Detect which cell encompasses the target text, then output its (X, Y) center coordinate. 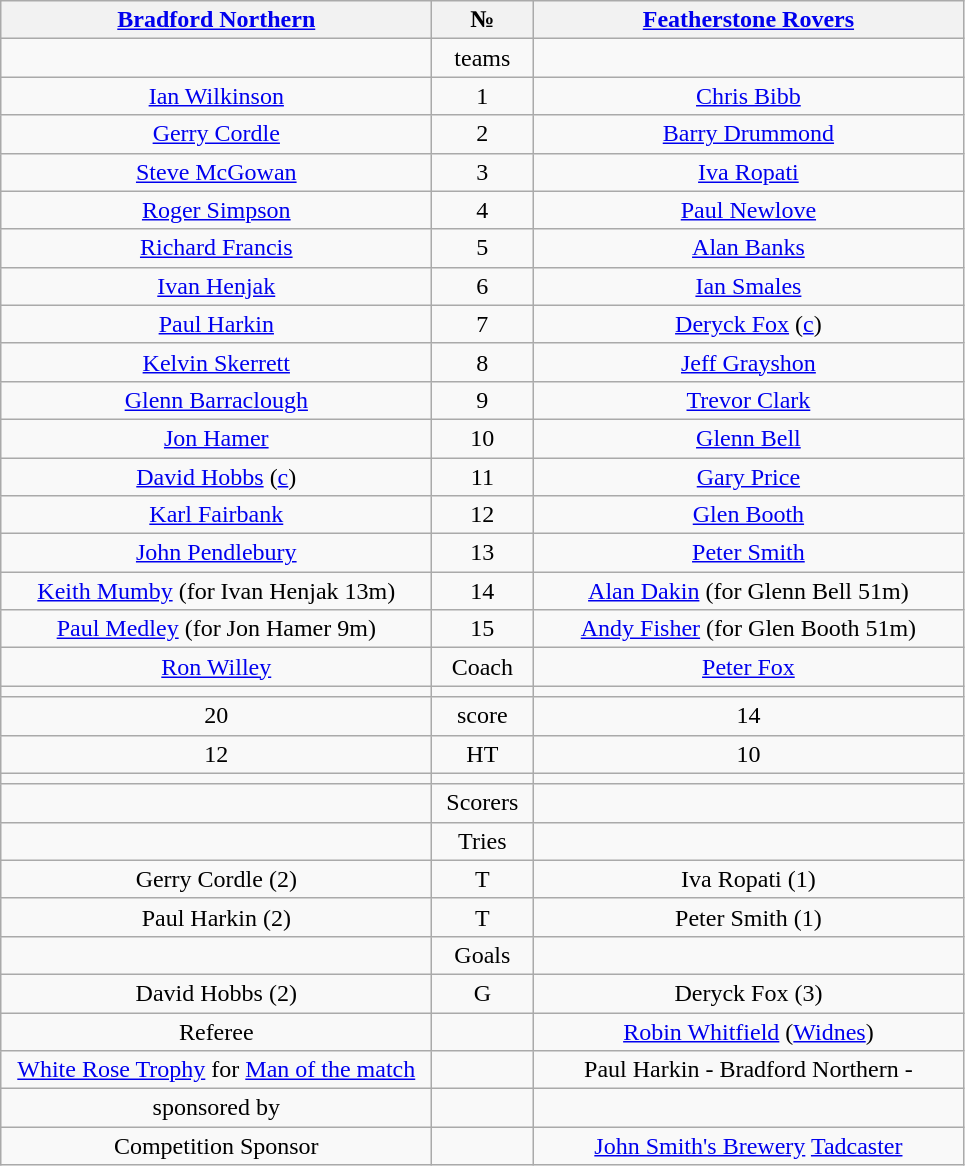
Roger Simpson (216, 210)
John Pendlebury (216, 553)
Ian Smales (748, 286)
sponsored by (216, 1108)
Goals (482, 955)
7 (482, 324)
2 (482, 134)
Referee (216, 1031)
Glenn Barraclough (216, 400)
Peter Fox (748, 667)
White Rose Trophy for Man of the match (216, 1070)
Paul Harkin (2) (216, 917)
HT (482, 754)
Coach (482, 667)
№ (482, 20)
Paul Newlove (748, 210)
Gerry Cordle (216, 134)
G (482, 993)
Iva Ropati (748, 172)
Competition Sponsor (216, 1146)
3 (482, 172)
1 (482, 96)
Andy Fisher (for Glen Booth 51m) (748, 629)
Featherstone Rovers (748, 20)
Gerry Cordle (2) (216, 879)
Karl Fairbank (216, 515)
5 (482, 248)
Bradford Northern (216, 20)
9 (482, 400)
Tries (482, 841)
Deryck Fox (c) (748, 324)
score (482, 716)
Chris Bibb (748, 96)
15 (482, 629)
6 (482, 286)
8 (482, 362)
Jeff Grayshon (748, 362)
Peter Smith (1) (748, 917)
Jon Hamer (216, 438)
Ivan Henjak (216, 286)
Gary Price (748, 477)
Alan Dakin (for Glenn Bell 51m) (748, 591)
Steve McGowan (216, 172)
David Hobbs (2) (216, 993)
11 (482, 477)
4 (482, 210)
Paul Medley (for Jon Hamer 9m) (216, 629)
Glenn Bell (748, 438)
13 (482, 553)
Iva Ropati (1) (748, 879)
teams (482, 58)
David Hobbs (c) (216, 477)
Deryck Fox (3) (748, 993)
Peter Smith (748, 553)
Robin Whitfield (Widnes) (748, 1031)
Kelvin Skerrett (216, 362)
Barry Drummond (748, 134)
20 (216, 716)
Keith Mumby (for Ivan Henjak 13m) (216, 591)
Glen Booth (748, 515)
Trevor Clark (748, 400)
Alan Banks (748, 248)
Paul Harkin - Bradford Northern - (748, 1070)
Richard Francis (216, 248)
John Smith's Brewery Tadcaster (748, 1146)
Paul Harkin (216, 324)
Scorers (482, 803)
Ian Wilkinson (216, 96)
Ron Willey (216, 667)
